Return the (X, Y) coordinate for the center point of the cell that contains the specified text.  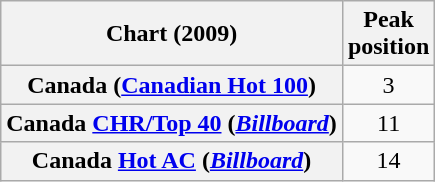
Peakposition (388, 34)
Canada Hot AC (Billboard) (172, 161)
14 (388, 161)
Canada (Canadian Hot 100) (172, 85)
3 (388, 85)
11 (388, 123)
Chart (2009) (172, 34)
Canada CHR/Top 40 (Billboard) (172, 123)
